Determine the [x, y] coordinate at the center of the cell enclosing the given text.  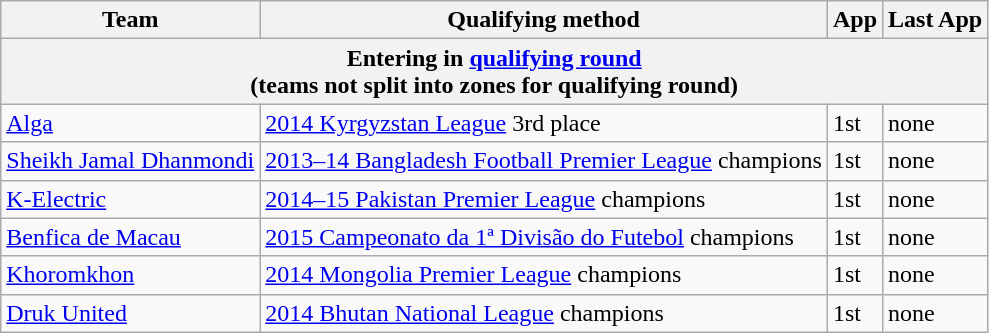
2013–14 Bangladesh Football Premier League champions [544, 161]
Benfica de Macau [130, 237]
2015 Campeonato da 1ª Divisão do Futebol champions [544, 237]
K-Electric [130, 199]
Sheikh Jamal Dhanmondi [130, 161]
2014 Kyrgyzstan League 3rd place [544, 123]
2014 Mongolia Premier League champions [544, 275]
Khoromkhon [130, 275]
Team [130, 20]
2014 Bhutan National League champions [544, 313]
Last App [936, 20]
Qualifying method [544, 20]
Entering in qualifying round(teams not split into zones for qualifying round) [494, 72]
App [854, 20]
2014–15 Pakistan Premier League champions [544, 199]
Druk United [130, 313]
Alga [130, 123]
